Return the [x, y] coordinate for the center point of the cell that contains the specified text.  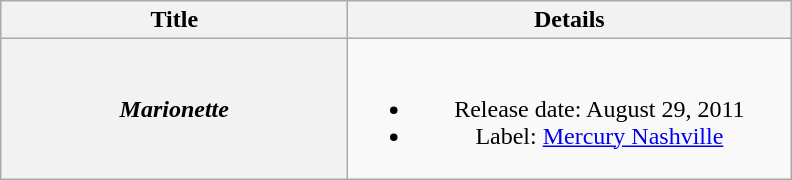
Details [570, 20]
Marionette [174, 109]
Release date: August 29, 2011Label: Mercury Nashville [570, 109]
Title [174, 20]
